Scan for the cell matching the given text and deliver its (x, y) coordinate at center. 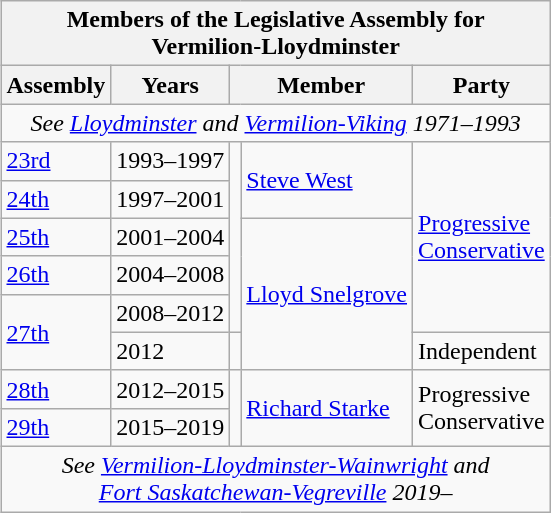
Members of the Legislative Assembly forVermilion-Lloydminster (276, 34)
Steve West (327, 180)
2008–2012 (170, 313)
Years (170, 85)
27th (56, 332)
28th (56, 389)
Member (322, 85)
2012 (170, 351)
Lloyd Snelgrove (327, 294)
See Vermilion-Lloydminster-Wainwright and Fort Saskatchewan-Vegreville 2019– (276, 478)
Party (482, 85)
29th (56, 427)
24th (56, 199)
Richard Starke (327, 408)
2001–2004 (170, 237)
2015–2019 (170, 427)
Independent (482, 351)
See Lloydminster and Vermilion-Viking 1971–1993 (276, 123)
1993–1997 (170, 161)
23rd (56, 161)
26th (56, 275)
1997–2001 (170, 199)
2012–2015 (170, 389)
2004–2008 (170, 275)
25th (56, 237)
Assembly (56, 85)
